Scan for the cell matching the given text and deliver its [x, y] coordinate at center. 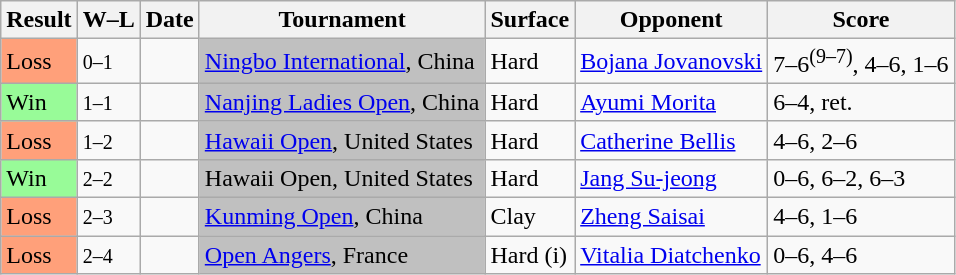
Catherine Bellis [672, 140]
0–6, 6–2, 6–3 [861, 178]
4–6, 1–6 [861, 217]
Nanjing Ladies Open, China [342, 102]
W–L [108, 20]
2–2 [108, 178]
Bojana Jovanovski [672, 62]
Date [170, 20]
Opponent [672, 20]
Ayumi Morita [672, 102]
0–1 [108, 62]
7–6(9–7), 4–6, 1–6 [861, 62]
Score [861, 20]
Surface [530, 20]
6–4, ret. [861, 102]
1–2 [108, 140]
Jang Su-jeong [672, 178]
Open Angers, France [342, 255]
Ningbo International, China [342, 62]
Hard (i) [530, 255]
Clay [530, 217]
Vitalia Diatchenko [672, 255]
4–6, 2–6 [861, 140]
Result [39, 20]
2–4 [108, 255]
1–1 [108, 102]
Kunming Open, China [342, 217]
Zheng Saisai [672, 217]
2–3 [108, 217]
0–6, 4–6 [861, 255]
Tournament [342, 20]
